Provide the (x, y) coordinate of the cell's center where the given text is located.  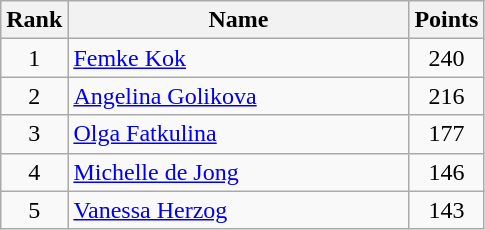
Vanessa Herzog (238, 210)
4 (34, 172)
146 (446, 172)
Femke Kok (238, 58)
Angelina Golikova (238, 96)
240 (446, 58)
143 (446, 210)
Michelle de Jong (238, 172)
2 (34, 96)
1 (34, 58)
Rank (34, 20)
5 (34, 210)
Olga Fatkulina (238, 134)
216 (446, 96)
177 (446, 134)
3 (34, 134)
Points (446, 20)
Name (238, 20)
